Output the (X, Y) coordinate of the center of the cell containing the given text.  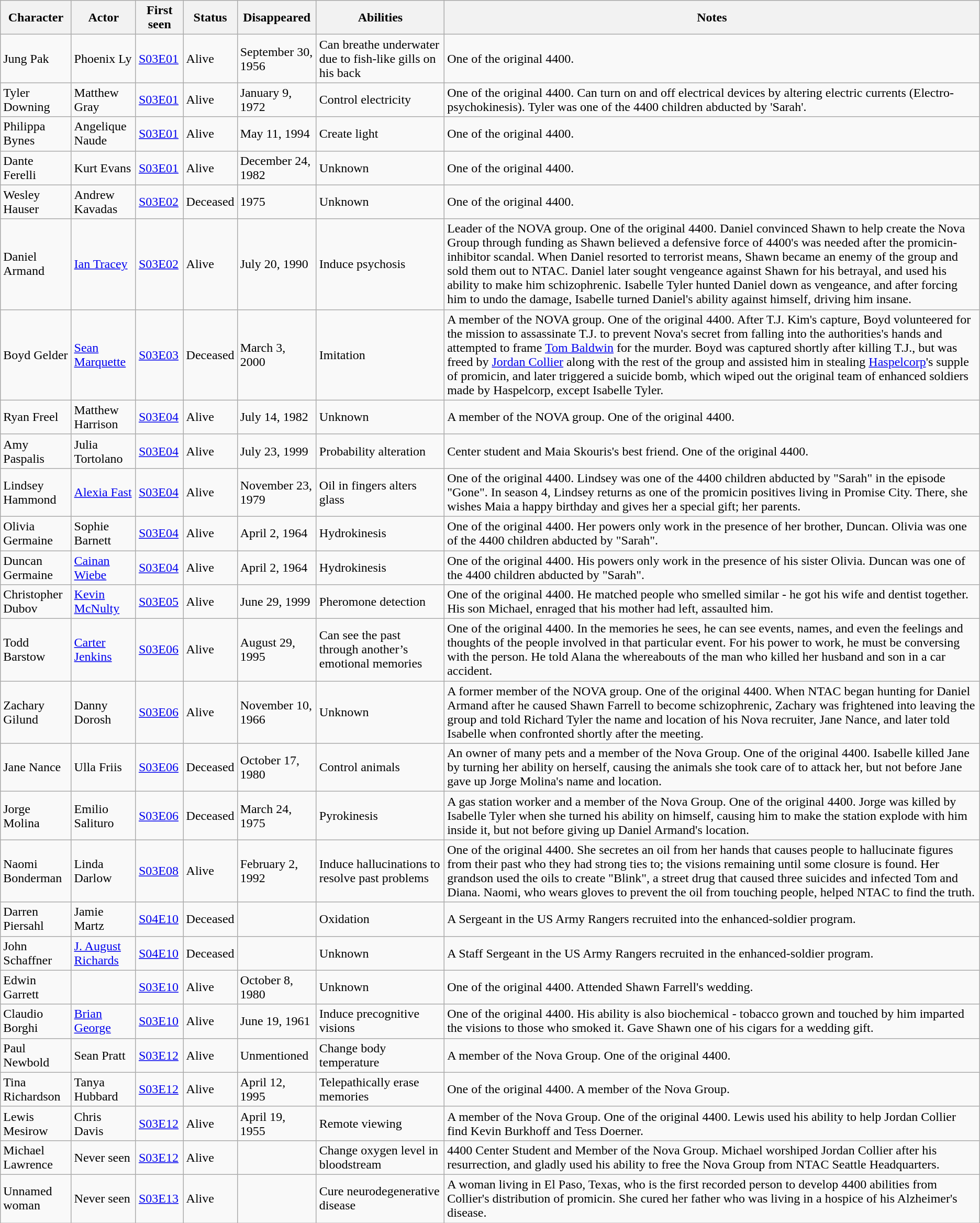
S03E13 (159, 1198)
August 29, 1995 (276, 650)
Lewis Mesirow (36, 1124)
Paul Newbold (36, 1055)
Kurt Evans (104, 168)
Change oxygen level in bloodstream (380, 1157)
Angelique Naude (104, 134)
Create light (380, 134)
Induce precognitive visions (380, 1021)
September 30, 1956 (276, 59)
Probability alteration (380, 451)
Telepathically erase memories (380, 1089)
First seen (159, 18)
Pyrokinesis (380, 816)
Can see the past through another’s emotional memories (380, 650)
One of the original 4400. His powers only work in the presence of his sister Olivia. Duncan was one of the 4400 children abducted by "Sarah". (712, 568)
Edwin Garrett (36, 987)
Lindsey Hammond (36, 492)
A member of the NOVA group. One of the original 4400. (712, 417)
Cure neurodegenerative disease (380, 1198)
Naomi Bonderman (36, 871)
Duncan Germaine (36, 568)
One of the original 4400. A member of the Nova Group. (712, 1089)
November 10, 1966 (276, 712)
Carter Jenkins (104, 650)
Induce psychosis (380, 264)
Ian Tracey (104, 264)
Sophie Barnett (104, 533)
Kevin McNulty (104, 602)
S03E03 (159, 355)
A member of the Nova Group. One of the original 4400. Lewis used his ability to help Jordan Collier find Kevin Burkhoff and Tess Doerner. (712, 1124)
Matthew Harrison (104, 417)
Sean Pratt (104, 1055)
Linda Darlow (104, 871)
Actor (104, 18)
Emilio Salituro (104, 816)
A Staff Sergeant in the US Army Rangers recruited in the enhanced-soldier program. (712, 953)
Tanya Hubbard (104, 1089)
Tina Richardson (36, 1089)
Center student and Maia Skouris's best friend. One of the original 4400. (712, 451)
March 24, 1975 (276, 816)
Claudio Borghi (36, 1021)
Brian George (104, 1021)
Dante Ferelli (36, 168)
A member of the Nova Group. One of the original 4400. (712, 1055)
December 24, 1982 (276, 168)
Amy Paspalis (36, 451)
July 14, 1982 (276, 417)
Can breathe underwater due to fish-like gills on his back (380, 59)
S03E08 (159, 871)
S03E05 (159, 602)
A Sergeant in the US Army Rangers recruited into the enhanced-soldier program. (712, 919)
Notes (712, 18)
Jane Nance (36, 768)
Oxidation (380, 919)
July 23, 1999 (276, 451)
Tyler Downing (36, 99)
Unnamed woman (36, 1198)
Zachary Gilund (36, 712)
Michael Lawrence (36, 1157)
April 12, 1995 (276, 1089)
Jung Pak (36, 59)
October 8, 1980 (276, 987)
Character (36, 18)
June 29, 1999 (276, 602)
One of the original 4400. Attended Shawn Farrell's wedding. (712, 987)
Cainan Wiebe (104, 568)
Disappeared (276, 18)
Sean Marquette (104, 355)
June 19, 1961 (276, 1021)
Imitation (380, 355)
One of the original 4400. Her powers only work in the presence of her brother, Duncan. Olivia was one of the 4400 children abducted by "Sarah". (712, 533)
Christopher Dubov (36, 602)
Darren Piersahl (36, 919)
Wesley Hauser (36, 202)
J. August Richards (104, 953)
July 20, 1990 (276, 264)
Chris Davis (104, 1124)
Alexia Fast (104, 492)
Remote viewing (380, 1124)
Jamie Martz (104, 919)
Phoenix Ly (104, 59)
Control electricity (380, 99)
May 11, 1994 (276, 134)
Boyd Gelder (36, 355)
Ulla Friis (104, 768)
Control animals (380, 768)
Unmentioned (276, 1055)
November 23, 1979 (276, 492)
April 19, 1955 (276, 1124)
Julia Tortolano (104, 451)
Danny Dorosh (104, 712)
Daniel Armand (36, 264)
Abilities (380, 18)
Todd Barstow (36, 650)
John Schaffner (36, 953)
Status (210, 18)
Olivia Germaine (36, 533)
March 3, 2000 (276, 355)
Jorge Molina (36, 816)
Pheromone detection (380, 602)
1975 (276, 202)
Oil in fingers alters glass (380, 492)
Matthew Gray (104, 99)
Philippa Bynes (36, 134)
Change body temperature (380, 1055)
January 9, 1972 (276, 99)
October 17, 1980 (276, 768)
Andrew Kavadas (104, 202)
Induce hallucinations to resolve past problems (380, 871)
Ryan Freel (36, 417)
February 2, 1992 (276, 871)
